Return the (X, Y) coordinate for the center point of the cell that contains the specified text.  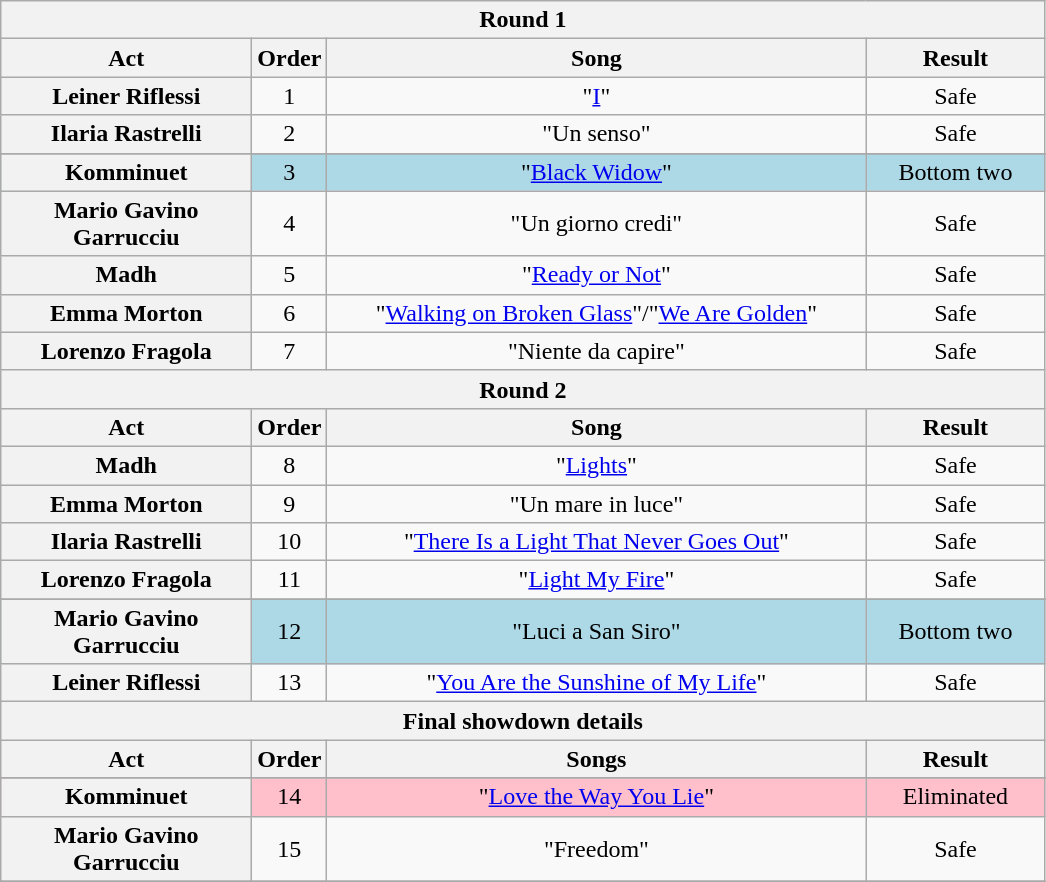
"Freedom" (596, 848)
Eliminated (956, 797)
9 (290, 503)
"Black Widow" (596, 172)
15 (290, 848)
"I" (596, 96)
10 (290, 542)
Songs (596, 759)
14 (290, 797)
"Lights" (596, 465)
"Walking on Broken Glass"/"We Are Golden" (596, 313)
13 (290, 683)
8 (290, 465)
"Ready or Not" (596, 275)
"Un giorno credi" (596, 224)
2 (290, 134)
3 (290, 172)
"Love the Way You Lie" (596, 797)
Round 2 (523, 389)
1 (290, 96)
"Light My Fire" (596, 580)
5 (290, 275)
"There Is a Light That Never Goes Out" (596, 542)
"Luci a San Siro" (596, 632)
"Un mare in luce" (596, 503)
"You Are the Sunshine of My Life" (596, 683)
"Niente da capire" (596, 351)
Round 1 (523, 20)
11 (290, 580)
7 (290, 351)
Final showdown details (523, 721)
4 (290, 224)
"Un senso" (596, 134)
6 (290, 313)
12 (290, 632)
